Extract the (x, y) coordinate from the center of the cell holding the provided text.  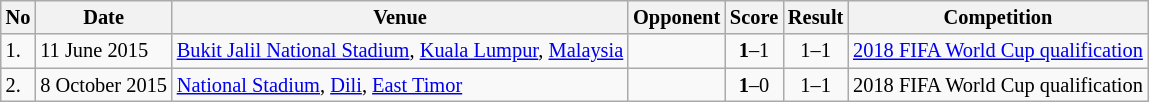
Bukit Jalil National Stadium, Kuala Lumpur, Malaysia (400, 51)
Result (816, 17)
Score (754, 17)
Competition (998, 17)
11 June 2015 (104, 51)
8 October 2015 (104, 85)
No (18, 17)
Opponent (676, 17)
Venue (400, 17)
2. (18, 85)
National Stadium, Dili, East Timor (400, 85)
1–0 (754, 85)
Date (104, 17)
1. (18, 51)
